Pinpoint the cell where the given text exists, returning its (X, Y) midpoint coordinate. 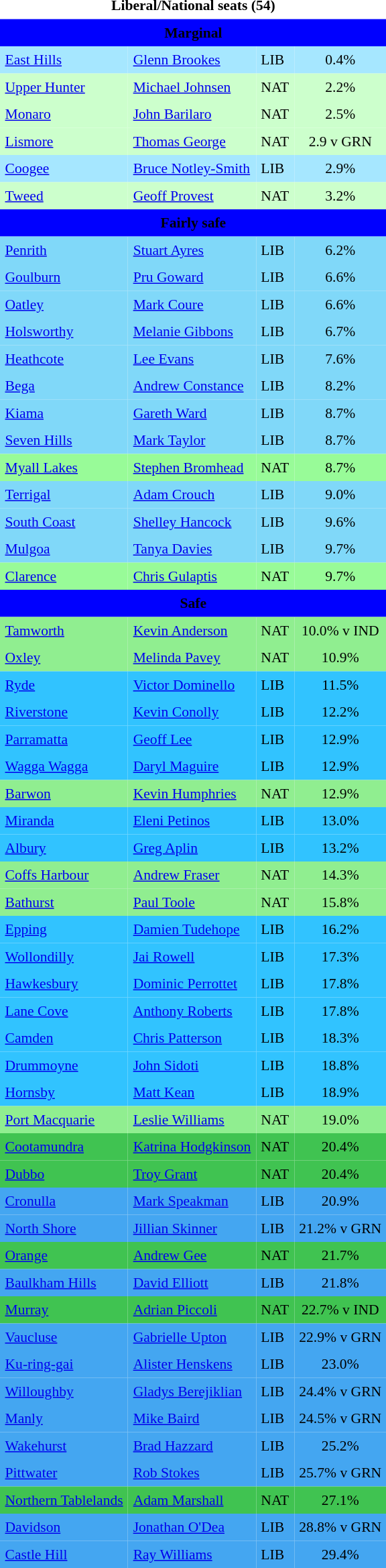
Bathurst (64, 902)
Adam Crouch (192, 494)
John Barilaro (192, 114)
Holsworthy (64, 331)
Gladys Berejiklian (192, 1391)
North Shore (64, 1228)
Davidson (64, 1527)
Bruce Notley-Smith (192, 168)
Damien Tudehope (192, 929)
Mark Speakman (192, 1201)
Seven Hills (64, 440)
Glenn Brookes (192, 60)
Stephen Bromhead (192, 467)
Dubbo (64, 1173)
Murray (64, 1310)
Thomas George (192, 141)
Castle Hill (64, 1554)
Geoff Lee (192, 739)
Geoff Provest (192, 195)
Matt Kean (192, 1092)
Oatley (64, 304)
Cootamundra (64, 1147)
Barwon (64, 793)
Pittwater (64, 1473)
Daryl Maguire (192, 766)
Willoughby (64, 1391)
Mulgoa (64, 549)
Hawkesbury (64, 984)
Wagga Wagga (64, 766)
Vaucluse (64, 1337)
Camden (64, 1038)
Parramatta (64, 739)
Brad Hazzard (192, 1445)
Manly (64, 1418)
Adrian Piccoli (192, 1310)
Lismore (64, 141)
Baulkham Hills (64, 1282)
Goulburn (64, 277)
Upper Hunter (64, 87)
Eleni Petinos (192, 821)
Ku-ring-gai (64, 1364)
Drummoyne (64, 1065)
Chris Gulaptis (192, 576)
Gareth Ward (192, 413)
Anthony Roberts (192, 1010)
Jonathan O'Dea (192, 1527)
Hornsby (64, 1092)
Bega (64, 386)
Rob Stokes (192, 1473)
Kevin Humphries (192, 793)
Troy Grant (192, 1173)
Andrew Fraser (192, 875)
Lane Cove (64, 1010)
Michael Johnsen (192, 87)
Ray Williams (192, 1554)
Penrith (64, 250)
Jillian Skinner (192, 1228)
Oxley (64, 658)
Victor Dominello (192, 684)
Dominic Perrottet (192, 984)
Heathcote (64, 358)
Port Macquarie (64, 1119)
Myall Lakes (64, 467)
Stuart Ayres (192, 250)
Tamworth (64, 630)
Monaro (64, 114)
Kevin Conolly (192, 712)
Ryde (64, 684)
Andrew Constance (192, 386)
Tweed (64, 195)
Coogee (64, 168)
Paul Toole (192, 902)
Alister Henskens (192, 1364)
Melanie Gibbons (192, 331)
Mark Coure (192, 304)
Miranda (64, 821)
Wakehurst (64, 1445)
South Coast (64, 521)
Mark Taylor (192, 440)
East Hills (64, 60)
Andrew Gee (192, 1255)
Kevin Anderson (192, 630)
Wollondilly (64, 956)
Greg Aplin (192, 847)
Tanya Davies (192, 549)
Melinda Pavey (192, 658)
Epping (64, 929)
Terrigal (64, 494)
Coffs Harbour (64, 875)
Cronulla (64, 1201)
David Elliott (192, 1282)
Shelley Hancock (192, 521)
Mike Baird (192, 1418)
Lee Evans (192, 358)
Gabrielle Upton (192, 1337)
Albury (64, 847)
Orange (64, 1255)
Adam Marshall (192, 1500)
Chris Patterson (192, 1038)
Clarence (64, 576)
Katrina Hodgkinson (192, 1147)
Leslie Williams (192, 1119)
Riverstone (64, 712)
John Sidoti (192, 1065)
Kiama (64, 413)
Jai Rowell (192, 956)
Pru Goward (192, 277)
Northern Tablelands (64, 1500)
